Pinpoint the cell where the given text exists, returning its (x, y) midpoint coordinate. 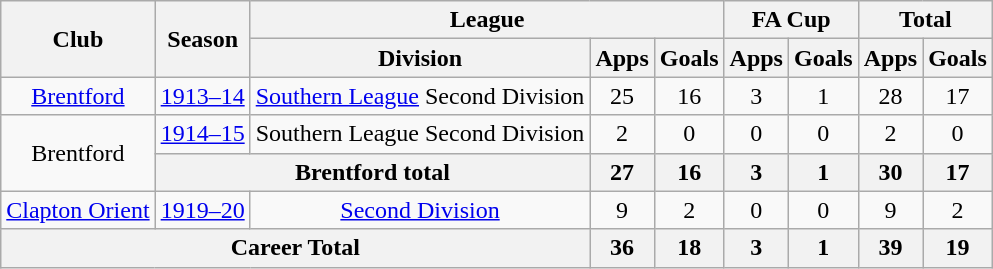
Season (202, 39)
Clapton Orient (78, 210)
19 (958, 248)
Club (78, 39)
FA Cup (791, 20)
25 (622, 96)
39 (890, 248)
30 (890, 172)
League (487, 20)
Brentford total (372, 172)
18 (689, 248)
1914–15 (202, 134)
1913–14 (202, 96)
28 (890, 96)
Total (925, 20)
Second Division (420, 210)
Division (420, 58)
27 (622, 172)
36 (622, 248)
1919–20 (202, 210)
Career Total (296, 248)
